Extract the [X, Y] coordinate from the center of the cell holding the provided text.  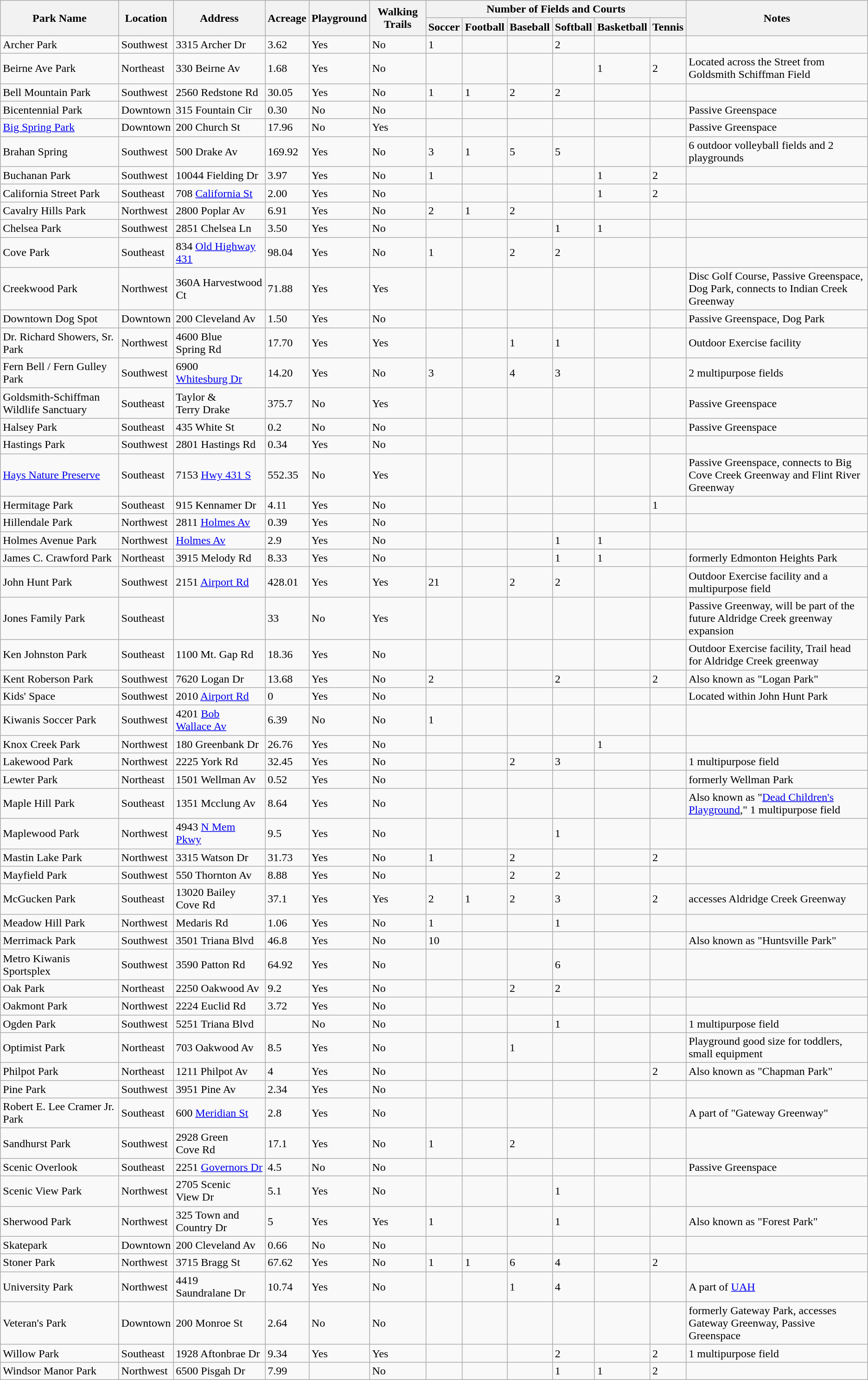
Archer Park [59, 45]
Robert E. Lee Cramer Jr. Park [59, 1113]
Scenic Overlook [59, 1167]
2.34 [287, 1089]
Skatepark [59, 1245]
2851 Chelsea Ln [219, 228]
Medaris Rd [219, 923]
500 Drake Av [219, 151]
1928 Aftonbrae Dr [219, 1353]
John Hunt Park [59, 581]
Cove Park [59, 252]
17.96 [287, 128]
Oakmont Park [59, 1006]
32.45 [287, 762]
Outdoor Exercise facility [777, 343]
0 [287, 696]
Hillendale Park [59, 523]
1.50 [287, 319]
3501 Triana Blvd [219, 940]
Hastings Park [59, 445]
Baseball [530, 27]
2811 Holmes Av [219, 523]
1.06 [287, 923]
Scenic View Park [59, 1191]
Notes [777, 18]
552.35 [287, 475]
Creekwood Park [59, 289]
3315 Archer Dr [219, 45]
Big Spring Park [59, 128]
Walking Trails [398, 18]
600 Meridian St [219, 1113]
accesses Aldridge Creek Greenway [777, 899]
200 Church St [219, 128]
360A Harvestwood Ct [219, 289]
Fern Bell / Fern Gulley Park [59, 373]
Playground good size for toddlers, small equipment [777, 1048]
California Street Park [59, 193]
6.91 [287, 211]
17.1 [287, 1144]
Tennis [668, 27]
Soccer [444, 27]
4943 N Mem Pkwy [219, 834]
2224 Euclid Rd [219, 1006]
Chelsea Park [59, 228]
33 [287, 618]
3715 Bragg St [219, 1263]
0.52 [287, 779]
3590 Patton Rd [219, 965]
3.62 [287, 45]
10044 Fielding Dr [219, 175]
46.8 [287, 940]
2151 Airport Rd [219, 581]
Veteran's Park [59, 1323]
1211 Philpot Av [219, 1072]
9.5 [287, 834]
Also known as "Chapman Park" [777, 1072]
Located within John Hunt Park [777, 696]
Goldsmith-Schiffman Wildlife Sanctuary [59, 403]
Kids' Space [59, 696]
1501 Wellman Av [219, 779]
0.34 [287, 445]
0.39 [287, 523]
17.70 [287, 343]
13.68 [287, 678]
Also known as "Logan Park" [777, 678]
Metro Kiwanis Sportsplex [59, 965]
6500 Pisgah Dr [219, 1371]
formerly Gateway Park, accesses Gateway Greenway, Passive Greenspace [777, 1323]
2.9 [287, 540]
Located across the Street from Goldsmith Schiffman Field [777, 69]
McGucken Park [59, 899]
2 multipurpose fields [777, 373]
Address [219, 18]
Lakewood Park [59, 762]
Playground [339, 18]
Bell Mountain Park [59, 92]
98.04 [287, 252]
4419 Saundralane Dr [219, 1286]
Also known as "Huntsville Park" [777, 940]
3.97 [287, 175]
0.66 [287, 1245]
21 [444, 581]
Halsey Park [59, 427]
2225 York Rd [219, 762]
Cavalry Hills Park [59, 211]
14.20 [287, 373]
Downtown Dog Spot [59, 319]
Ken Johnston Park [59, 655]
1351 Mcclung Av [219, 803]
Lewter Park [59, 779]
8.5 [287, 1048]
James C. Crawford Park [59, 558]
8.64 [287, 803]
2801 Hastings Rd [219, 445]
Holmes Avenue Park [59, 540]
Mayfield Park [59, 875]
Football [485, 27]
6 outdoor volleyball fields and 2 playgrounds [777, 151]
Optimist Park [59, 1048]
Oak Park [59, 988]
2.64 [287, 1323]
Park Name [59, 18]
4.5 [287, 1167]
2010 Airport Rd [219, 696]
4.11 [287, 505]
30.05 [287, 92]
375.7 [287, 403]
Passive Greenspace, Dog Park [777, 319]
University Park [59, 1286]
Stoner Park [59, 1263]
0.30 [287, 110]
Buchanan Park [59, 175]
180 Greenbank Dr [219, 744]
Brahan Spring [59, 151]
Also known as "Dead Children's Playground," 1 multipurpose field [777, 803]
Pine Park [59, 1089]
2.00 [287, 193]
10 [444, 940]
7.99 [287, 1371]
2928 Green Cove Rd [219, 1144]
915 Kennamer Dr [219, 505]
4600 Blue Spring Rd [219, 343]
10.74 [287, 1286]
Passive Greenspace, connects to Big Cove Creek Greenway and Flint River Greenway [777, 475]
Philpot Park [59, 1072]
Softball [573, 27]
13020 Bailey Cove Rd [219, 899]
67.62 [287, 1263]
Kiwanis Soccer Park [59, 721]
Dr. Richard Showers, Sr. Park [59, 343]
26.76 [287, 744]
Outdoor Exercise facility, Trail head for Aldridge Creek greenway [777, 655]
6.39 [287, 721]
2560 Redstone Rd [219, 92]
Sandhurst Park [59, 1144]
Taylor & Terry Drake [219, 403]
Holmes Av [219, 540]
Hays Nature Preserve [59, 475]
Number of Fields and Courts [556, 9]
7153 Hwy 431 S [219, 475]
5251 Triana Blvd [219, 1023]
435 White St [219, 427]
Mastin Lake Park [59, 857]
Hermitage Park [59, 505]
Location [146, 18]
formerly Edmonton Heights Park [777, 558]
18.36 [287, 655]
708 California St [219, 193]
31.73 [287, 857]
200 Monroe St [219, 1323]
Basketball [622, 27]
8.33 [287, 558]
703 Oakwood Av [219, 1048]
3315 Watson Dr [219, 857]
3951 Pine Av [219, 1089]
Jones Family Park [59, 618]
8.88 [287, 875]
2705 Scenic View Dr [219, 1191]
Merrimack Park [59, 940]
A part of "Gateway Greenway" [777, 1113]
2.8 [287, 1113]
9.34 [287, 1353]
A part of UAH [777, 1286]
Ogden Park [59, 1023]
1100 Mt. Gap Rd [219, 655]
834 Old Highway 431 [219, 252]
0.2 [287, 427]
9.2 [287, 988]
6900 Whitesburg Dr [219, 373]
3915 Melody Rd [219, 558]
Meadow Hill Park [59, 923]
Willow Park [59, 1353]
315 Fountain Cir [219, 110]
Disc Golf Course, Passive Greenspace, Dog Park, connects to Indian Creek Greenway [777, 289]
2251 Governors Dr [219, 1167]
Knox Creek Park [59, 744]
3.72 [287, 1006]
Bicentennial Park [59, 110]
330 Beirne Av [219, 69]
428.01 [287, 581]
3.50 [287, 228]
Acreage [287, 18]
37.1 [287, 899]
Maple Hill Park [59, 803]
Maplewood Park [59, 834]
Also known as "Forest Park" [777, 1221]
Passive Greenway, will be part of the future Aldridge Creek greenway expansion [777, 618]
Windsor Manor Park [59, 1371]
formerly Wellman Park [777, 779]
2250 Oakwood Av [219, 988]
Outdoor Exercise facility and a multipurpose field [777, 581]
550 Thornton Av [219, 875]
1.68 [287, 69]
64.92 [287, 965]
71.88 [287, 289]
4201 Bob Wallace Av [219, 721]
2800 Poplar Av [219, 211]
Sherwood Park [59, 1221]
Beirne Ave Park [59, 69]
169.92 [287, 151]
325 Town and Country Dr [219, 1221]
Kent Roberson Park [59, 678]
5.1 [287, 1191]
7620 Logan Dr [219, 678]
